Return the [X, Y] coordinate for the center point of the cell that contains the specified text.  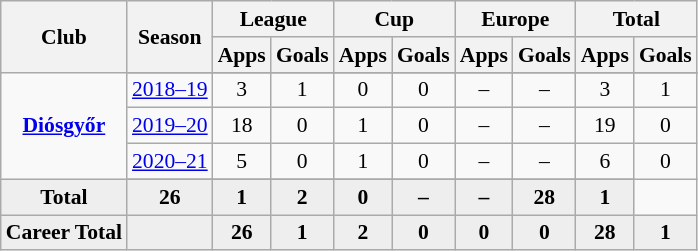
6 [605, 162]
18 [242, 126]
19 [605, 126]
2019–20 [170, 126]
Club [64, 36]
Diósgyőr [64, 126]
2018–19 [170, 90]
Season [170, 36]
5 [242, 162]
Cup [394, 19]
Career Total [64, 233]
Europe [516, 19]
League [274, 19]
2020–21 [170, 162]
